Pinpoint the cell where the given text exists, returning its [X, Y] midpoint coordinate. 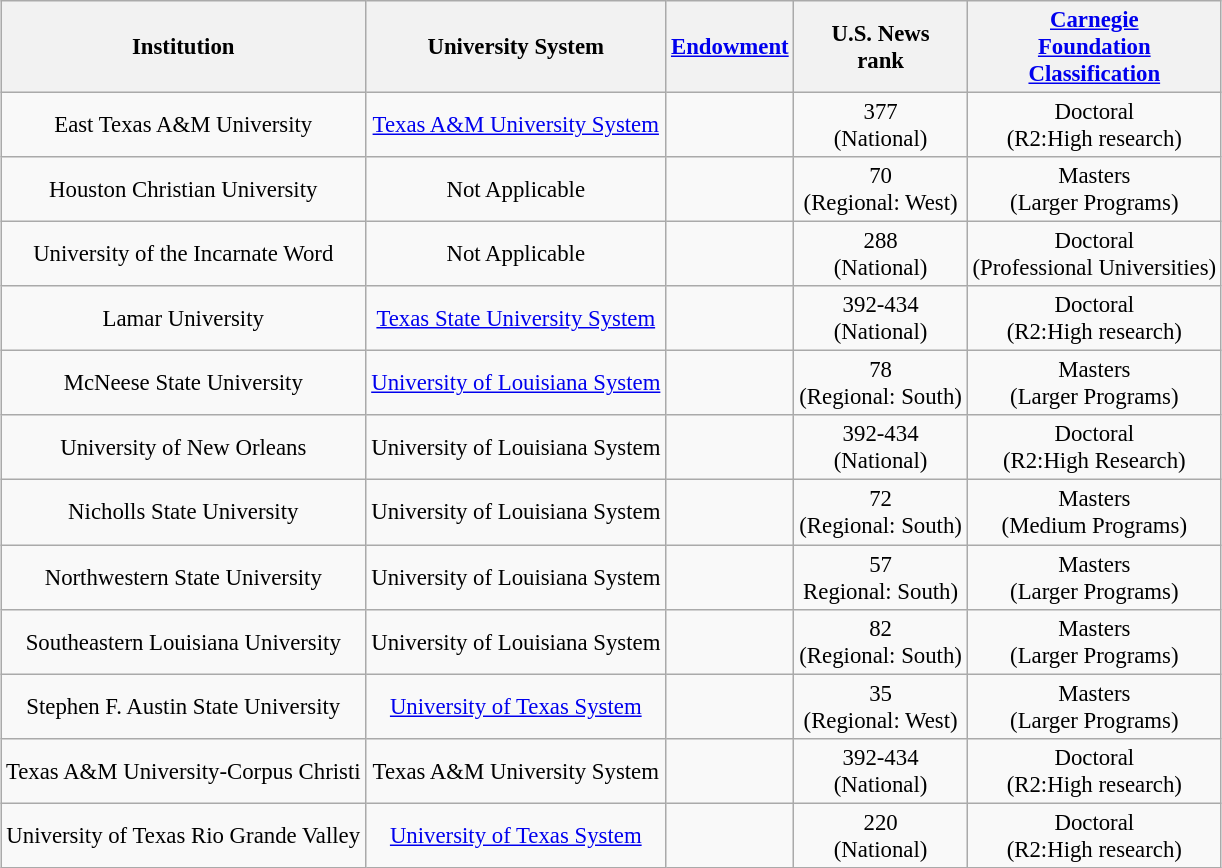
East Texas A&M University [184, 126]
377(National) [880, 126]
University of New Orleans [184, 448]
Institution [184, 47]
University of the Incarnate Word [184, 254]
82(Regional: South) [880, 642]
Texas A&M University-Corpus Christi [184, 770]
CarnegieFoundationClassification [1094, 47]
72(Regional: South) [880, 512]
McNeese State University [184, 384]
Northwestern State University [184, 578]
Doctoral(R2:High Research) [1094, 448]
392-434 (National) [880, 770]
Houston Christian University [184, 190]
288(National) [880, 254]
Nicholls State University [184, 512]
U.S. Newsrank [880, 47]
Masters(Medium Programs) [1094, 512]
Southeastern Louisiana University [184, 642]
57Regional: South) [880, 578]
Endowment [730, 47]
University of Texas Rio Grande Valley [184, 836]
35(Regional: West) [880, 706]
70(Regional: West) [880, 190]
Stephen F. Austin State University [184, 706]
220(National) [880, 836]
Texas State University System [516, 318]
Lamar University [184, 318]
Doctoral(Professional Universities) [1094, 254]
University System [516, 47]
78(Regional: South) [880, 384]
